Extract the (x, y) coordinate from the center of the cell holding the provided text.  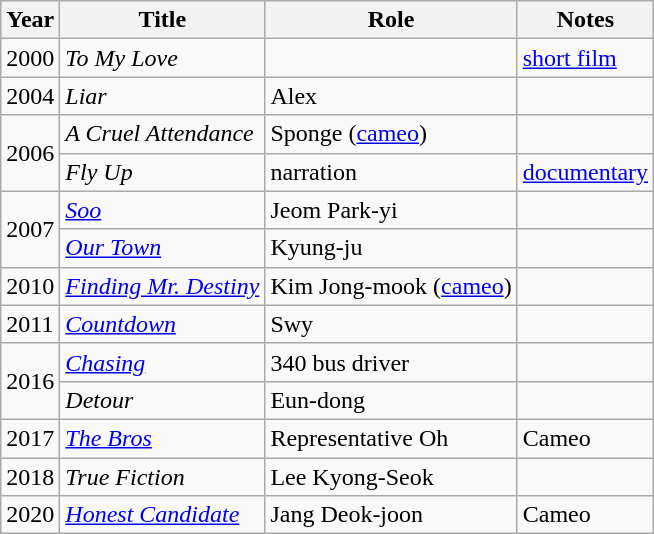
Finding Mr. Destiny (162, 286)
Countdown (162, 324)
Swy (391, 324)
Jeom Park-yi (391, 210)
narration (391, 172)
Year (30, 20)
2010 (30, 286)
Sponge (cameo) (391, 134)
2016 (30, 381)
2017 (30, 438)
Kim Jong-mook (cameo) (391, 286)
2011 (30, 324)
Eun-dong (391, 400)
Kyung-ju (391, 248)
2000 (30, 58)
2020 (30, 515)
Chasing (162, 362)
Detour (162, 400)
Honest Candidate (162, 515)
Jang Deok-joon (391, 515)
True Fiction (162, 477)
To My Love (162, 58)
Alex (391, 96)
Fly Up (162, 172)
short film (585, 58)
Liar (162, 96)
Soo (162, 210)
2006 (30, 153)
2007 (30, 229)
Role (391, 20)
Our Town (162, 248)
2018 (30, 477)
Representative Oh (391, 438)
Notes (585, 20)
2004 (30, 96)
documentary (585, 172)
The Bros (162, 438)
340 bus driver (391, 362)
Title (162, 20)
A Cruel Attendance (162, 134)
Lee Kyong-Seok (391, 477)
